Detect which cell encompasses the target text, then output its [X, Y] center coordinate. 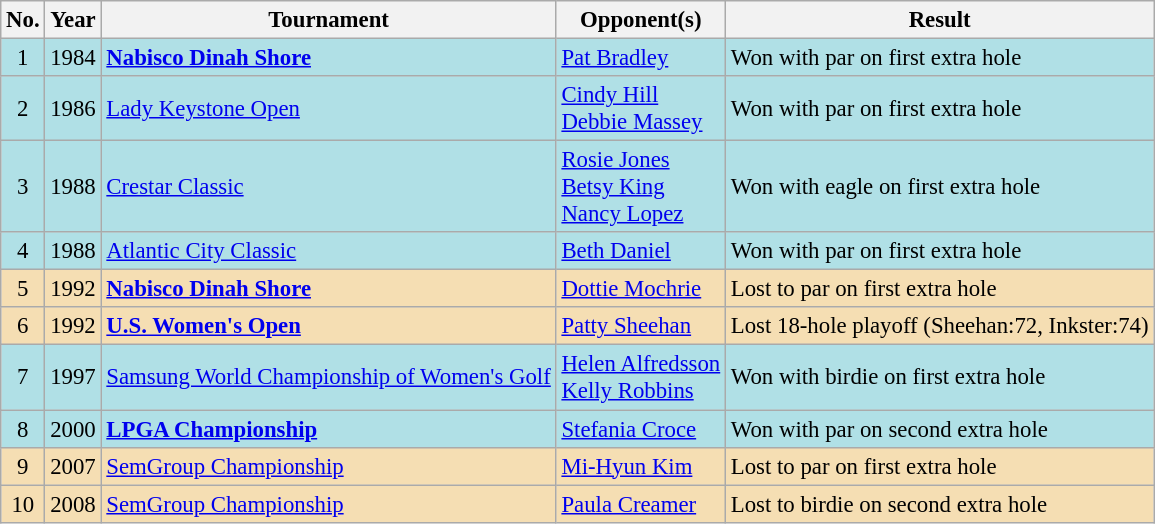
Cindy Hill Debbie Massey [640, 108]
3 [23, 187]
Paula Creamer [640, 504]
7 [23, 378]
Samsung World Championship of Women's Golf [328, 378]
1 [23, 58]
Beth Daniel [640, 251]
4 [23, 251]
9 [23, 466]
2008 [73, 504]
Crestar Classic [328, 187]
2 [23, 108]
1997 [73, 378]
Lady Keystone Open [328, 108]
Mi-Hyun Kim [640, 466]
8 [23, 429]
Won with eagle on first extra hole [940, 187]
Lost to birdie on second extra hole [940, 504]
Atlantic City Classic [328, 251]
Rosie Jones Betsy King Nancy Lopez [640, 187]
U.S. Women's Open [328, 327]
Opponent(s) [640, 20]
10 [23, 504]
2000 [73, 429]
Won with birdie on first extra hole [940, 378]
2007 [73, 466]
1986 [73, 108]
Patty Sheehan [640, 327]
No. [23, 20]
1984 [73, 58]
Result [940, 20]
Helen Alfredsson Kelly Robbins [640, 378]
6 [23, 327]
Year [73, 20]
5 [23, 289]
Tournament [328, 20]
Stefania Croce [640, 429]
LPGA Championship [328, 429]
Lost 18-hole playoff (Sheehan:72, Inkster:74) [940, 327]
Won with par on second extra hole [940, 429]
Dottie Mochrie [640, 289]
Pat Bradley [640, 58]
